Search for the cell housing the specified text and yield its (X, Y) center coordinate. 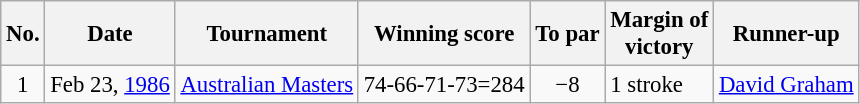
Margin ofvictory (660, 34)
−8 (568, 85)
David Graham (786, 85)
No. (23, 34)
1 (23, 85)
Date (110, 34)
74-66-71-73=284 (444, 85)
Australian Masters (266, 85)
To par (568, 34)
Winning score (444, 34)
1 stroke (660, 85)
Feb 23, 1986 (110, 85)
Tournament (266, 34)
Runner-up (786, 34)
